Return the [X, Y] coordinate for the center point of the cell that contains the specified text.  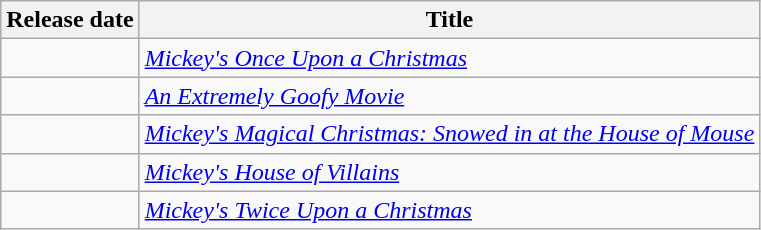
Mickey's Twice Upon a Christmas [450, 210]
Title [450, 20]
Mickey's House of Villains [450, 172]
Mickey's Magical Christmas: Snowed in at the House of Mouse [450, 134]
Mickey's Once Upon a Christmas [450, 58]
An Extremely Goofy Movie [450, 96]
Release date [70, 20]
